Output the [x, y] coordinate of the center of the cell containing the given text.  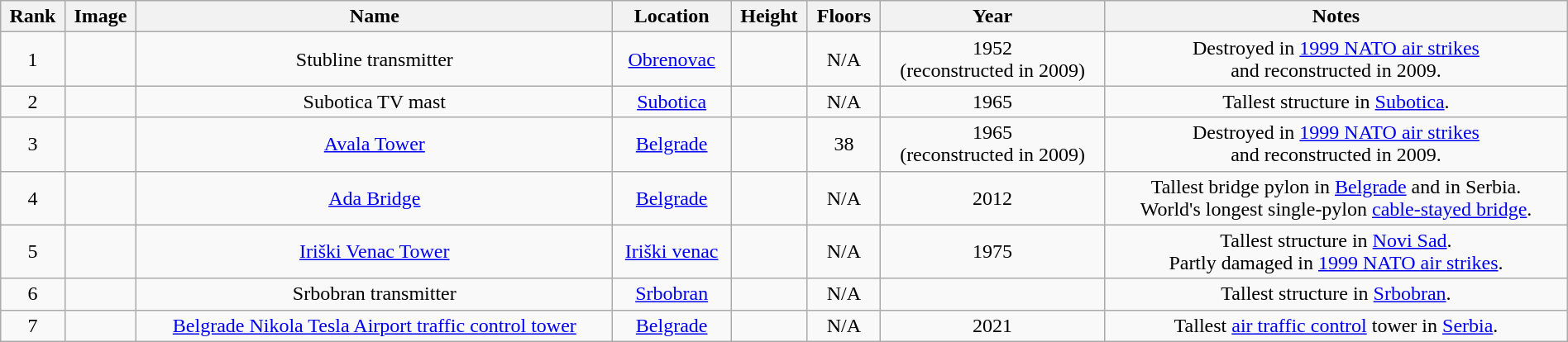
Tallest air traffic control tower in Serbia. [1336, 325]
38 [844, 144]
2012 [992, 198]
Ada Bridge [375, 198]
1952 (reconstructed in 2009) [992, 59]
Rank [33, 17]
Obrenovac [672, 59]
Avala Tower [375, 144]
2 [33, 102]
Location [672, 17]
Notes [1336, 17]
Tallest structure in Subotica. [1336, 102]
1 [33, 59]
Tallest bridge pylon in Belgrade and in Serbia.World's longest single-pylon cable-stayed bridge. [1336, 198]
Tallest structure in Novi Sad.Partly damaged in 1999 NATO air strikes. [1336, 251]
5 [33, 251]
2021 [992, 325]
Srbobran [672, 294]
3 [33, 144]
Year [992, 17]
6 [33, 294]
Belgrade Nikola Tesla Airport traffic control tower [375, 325]
Name [375, 17]
7 [33, 325]
1965 (reconstructed in 2009) [992, 144]
4 [33, 198]
Height [769, 17]
Subotica TV mast [375, 102]
Srbobran transmitter [375, 294]
Stubline transmitter [375, 59]
1965 [992, 102]
1975 [992, 251]
Tallest structure in Srbobran. [1336, 294]
Iriški Venac Tower [375, 251]
Image [101, 17]
Floors [844, 17]
Subotica [672, 102]
Iriški venac [672, 251]
